Locate the cell with the specified text and output its (X, Y) center coordinate. 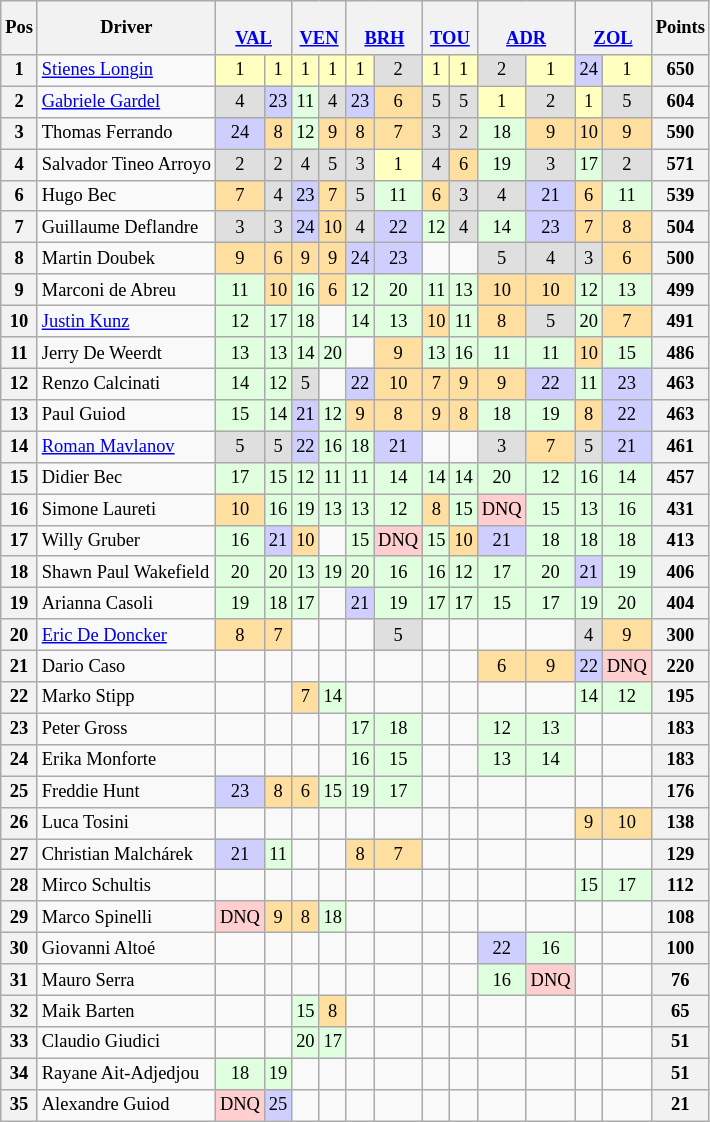
431 (680, 510)
406 (680, 572)
29 (20, 918)
Shawn Paul Wakefield (126, 572)
30 (20, 948)
112 (680, 886)
Erika Monforte (126, 760)
Mauro Serra (126, 980)
Willy Gruber (126, 540)
404 (680, 604)
Thomas Ferrando (126, 134)
108 (680, 918)
571 (680, 164)
461 (680, 446)
Roman Mavlanov (126, 446)
Salvador Tineo Arroyo (126, 164)
ZOL (613, 28)
26 (20, 824)
650 (680, 70)
Hugo Bec (126, 196)
BRH (384, 28)
Guillaume Deflandre (126, 228)
413 (680, 540)
486 (680, 352)
34 (20, 1074)
76 (680, 980)
Christian Malchárek (126, 854)
Eric De Doncker (126, 634)
499 (680, 290)
604 (680, 102)
27 (20, 854)
Mirco Schultis (126, 886)
Alexandre Guiod (126, 1106)
129 (680, 854)
491 (680, 322)
Marko Stipp (126, 698)
300 (680, 634)
Points (680, 28)
195 (680, 698)
220 (680, 666)
Martin Doubek (126, 258)
457 (680, 478)
Marco Spinelli (126, 918)
VEN (320, 28)
28 (20, 886)
ADR (526, 28)
500 (680, 258)
Justin Kunz (126, 322)
Simone Laureti (126, 510)
Pos (20, 28)
539 (680, 196)
Didier Bec (126, 478)
Giovanni Altoé (126, 948)
504 (680, 228)
Marconi de Abreu (126, 290)
100 (680, 948)
VAL (253, 28)
Claudio Giudici (126, 1042)
35 (20, 1106)
Paul Guiod (126, 416)
590 (680, 134)
176 (680, 792)
Jerry De Weerdt (126, 352)
Dario Caso (126, 666)
Maik Barten (126, 1012)
33 (20, 1042)
Gabriele Gardel (126, 102)
Arianna Casoli (126, 604)
Luca Tosini (126, 824)
138 (680, 824)
Freddie Hunt (126, 792)
Rayane Ait-Adjedjou (126, 1074)
32 (20, 1012)
Renzo Calcinati (126, 384)
Stienes Longin (126, 70)
Driver (126, 28)
Peter Gross (126, 728)
65 (680, 1012)
31 (20, 980)
TOU (450, 28)
